Output the [x, y] coordinate of the center of the cell containing the given text.  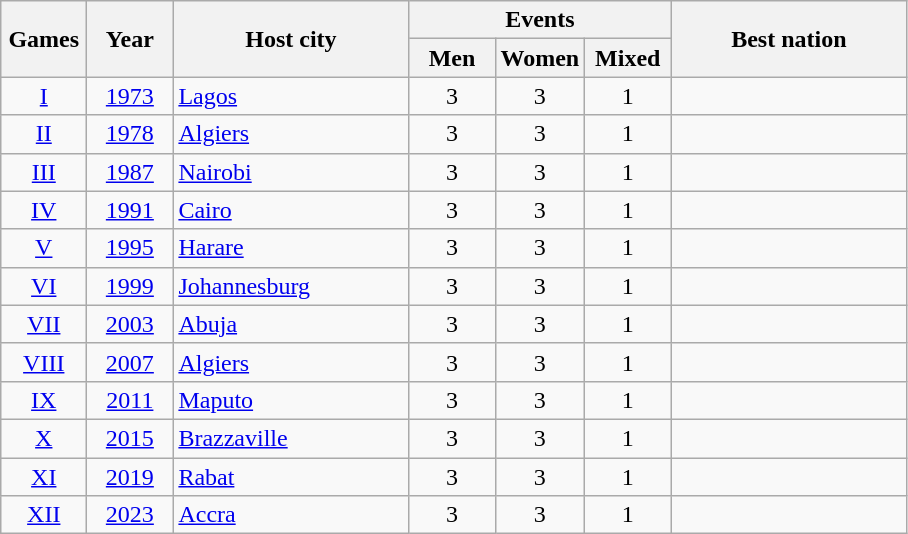
2007 [130, 362]
2011 [130, 400]
V [44, 248]
2019 [130, 477]
IX [44, 400]
1999 [130, 286]
Johannesburg [291, 286]
Brazzaville [291, 438]
1987 [130, 172]
Mixed [628, 58]
1995 [130, 248]
1991 [130, 210]
Host city [291, 39]
Cairo [291, 210]
Year [130, 39]
Accra [291, 515]
1973 [130, 96]
1978 [130, 134]
X [44, 438]
VI [44, 286]
Men [452, 58]
I [44, 96]
Rabat [291, 477]
XI [44, 477]
VII [44, 324]
Events [540, 20]
II [44, 134]
2003 [130, 324]
IV [44, 210]
Nairobi [291, 172]
Maputo [291, 400]
Abuja [291, 324]
2023 [130, 515]
2015 [130, 438]
III [44, 172]
XII [44, 515]
Games [44, 39]
Lagos [291, 96]
Best nation [789, 39]
Women [540, 58]
Harare [291, 248]
VIII [44, 362]
